Search for the cell housing the specified text and yield its [X, Y] center coordinate. 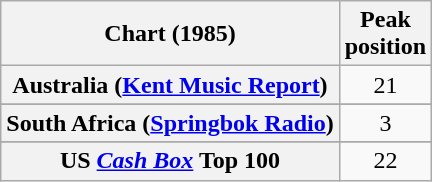
US Cash Box Top 100 [170, 161]
Australia (Kent Music Report) [170, 85]
22 [385, 161]
21 [385, 85]
3 [385, 123]
Chart (1985) [170, 34]
South Africa (Springbok Radio) [170, 123]
Peakposition [385, 34]
